For the text-containing cell, return its midpoint in [X, Y] coordinate format. 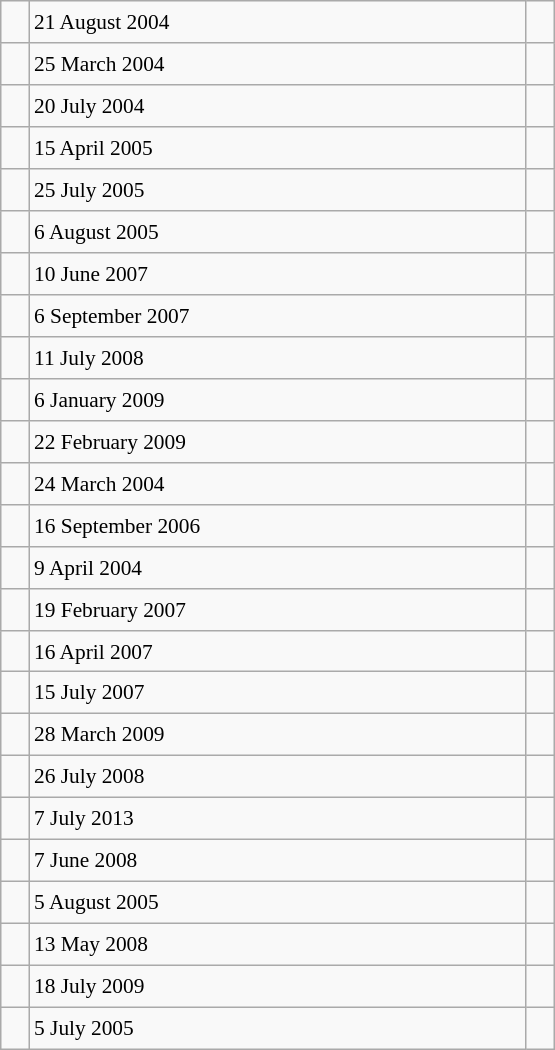
28 March 2009 [278, 735]
15 April 2005 [278, 148]
6 September 2007 [278, 316]
11 July 2008 [278, 358]
16 September 2006 [278, 525]
5 July 2005 [278, 1028]
7 July 2013 [278, 819]
20 July 2004 [278, 106]
24 March 2004 [278, 483]
25 July 2005 [278, 190]
6 August 2005 [278, 232]
19 February 2007 [278, 609]
26 July 2008 [278, 777]
10 June 2007 [278, 274]
22 February 2009 [278, 441]
5 August 2005 [278, 903]
25 March 2004 [278, 64]
6 January 2009 [278, 399]
16 April 2007 [278, 651]
13 May 2008 [278, 945]
15 July 2007 [278, 693]
21 August 2004 [278, 22]
7 June 2008 [278, 861]
9 April 2004 [278, 567]
18 July 2009 [278, 986]
